Find where the given text appears and provide that cell's center as [X, Y] coordinate. 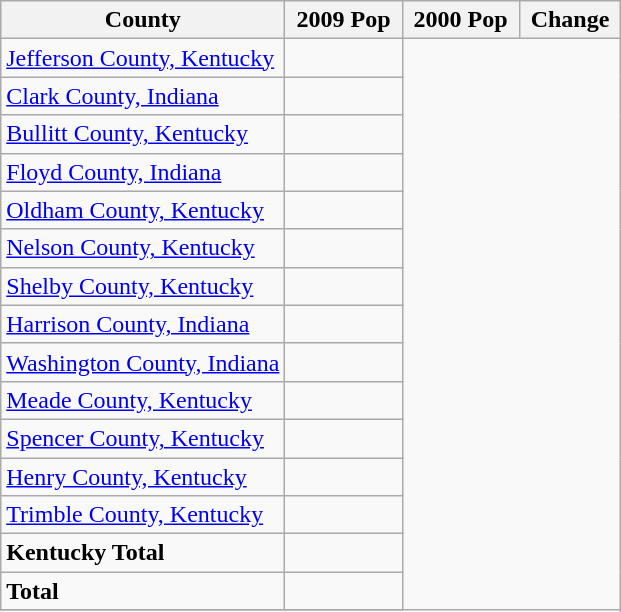
Henry County, Kentucky [143, 477]
Bullitt County, Kentucky [143, 134]
Clark County, Indiana [143, 96]
County [143, 20]
Trimble County, Kentucky [143, 515]
2009 Pop [344, 20]
2000 Pop [460, 20]
Washington County, Indiana [143, 362]
Nelson County, Kentucky [143, 248]
Spencer County, Kentucky [143, 438]
Meade County, Kentucky [143, 400]
Floyd County, Indiana [143, 172]
Oldham County, Kentucky [143, 210]
Kentucky Total [143, 553]
Change [570, 20]
Harrison County, Indiana [143, 324]
Shelby County, Kentucky [143, 286]
Jefferson County, Kentucky [143, 58]
Total [143, 591]
